Locate the cell with the specified text and output its [x, y] center coordinate. 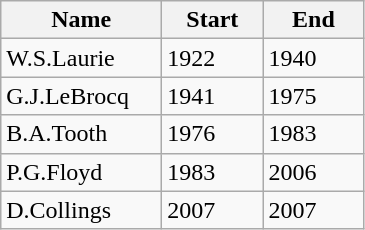
End [314, 20]
D.Collings [82, 210]
W.S.Laurie [82, 58]
1922 [212, 58]
G.J.LeBrocq [82, 96]
2006 [314, 172]
1976 [212, 134]
Name [82, 20]
1941 [212, 96]
P.G.Floyd [82, 172]
1975 [314, 96]
1940 [314, 58]
B.A.Tooth [82, 134]
Start [212, 20]
